Find where the given text appears and provide that cell's center as (X, Y) coordinate. 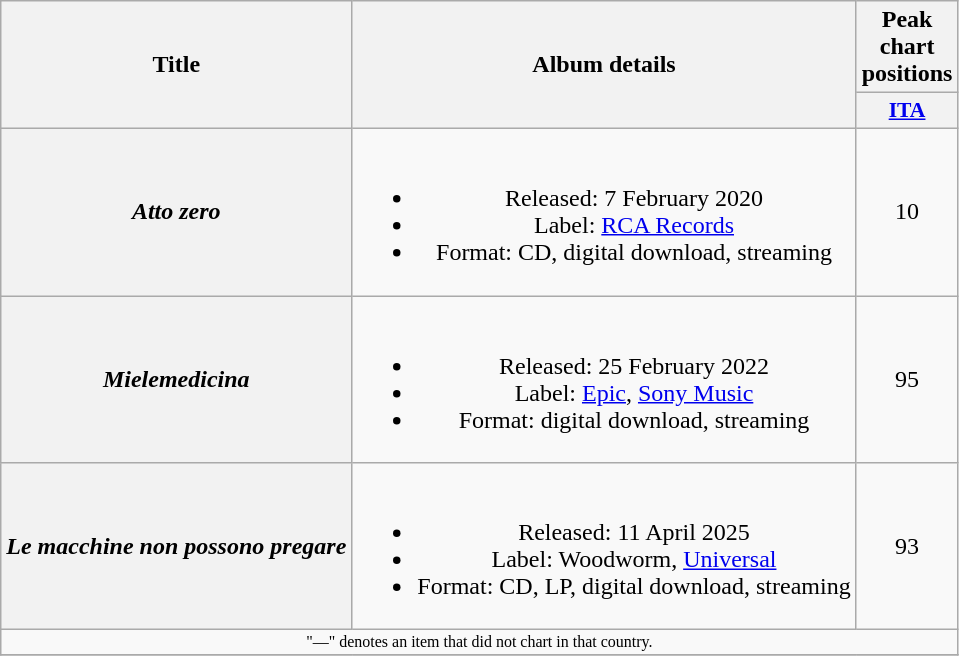
"—" denotes an item that did not chart in that country. (480, 642)
Released: 11 April 2025Label: Woodworm, UniversalFormat: CD, LP, digital download, streaming (604, 546)
Atto zero (176, 212)
Released: 25 February 2022Label: Epic, Sony MusicFormat: digital download, streaming (604, 380)
93 (907, 546)
95 (907, 380)
Released: 7 February 2020Label: RCA RecordsFormat: CD, digital download, streaming (604, 212)
Peak chart positions (907, 47)
10 (907, 212)
Le macchine non possono pregare (176, 546)
Mielemedicina (176, 380)
Title (176, 65)
Album details (604, 65)
ITA (907, 111)
